Search for the cell housing the specified text and yield its [X, Y] center coordinate. 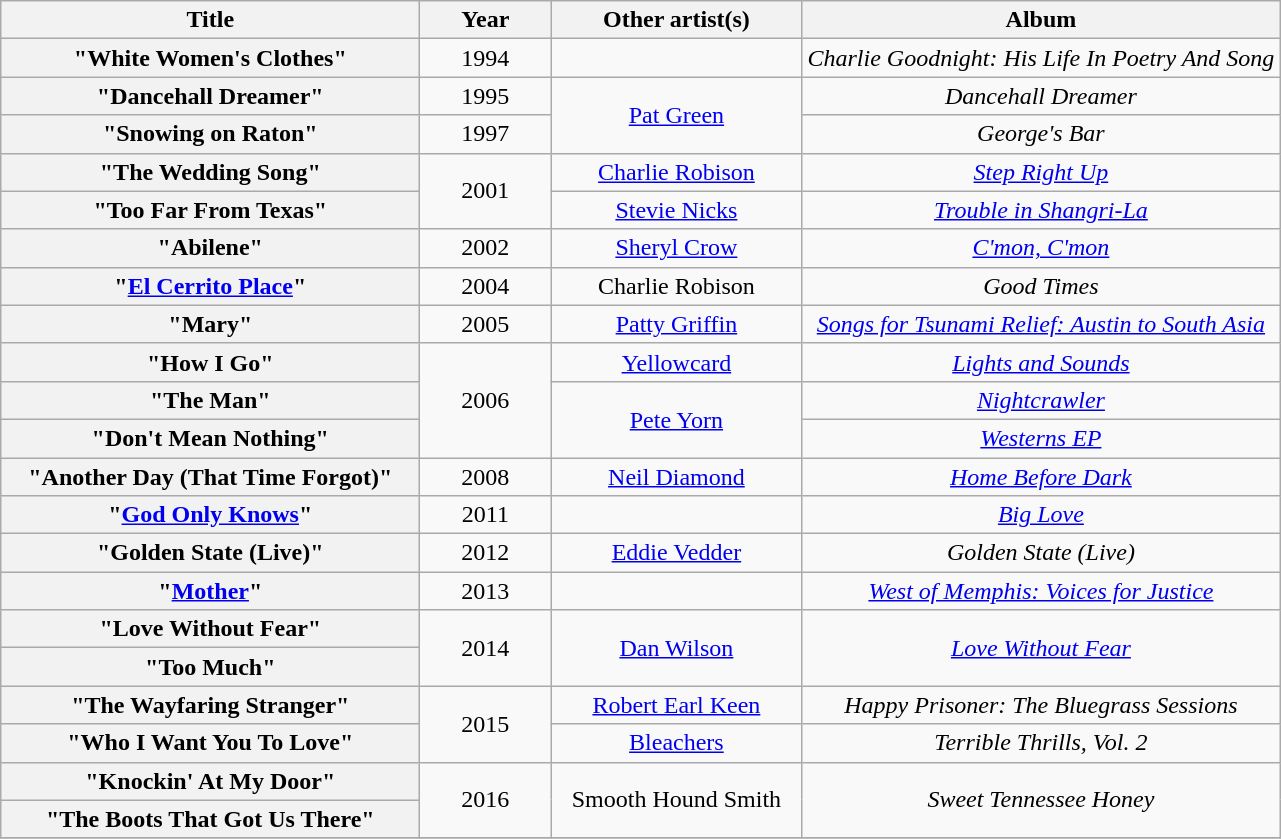
Step Right Up [1041, 172]
"Mother" [210, 591]
Good Times [1041, 286]
West of Memphis: Voices for Justice [1041, 591]
Pete Yorn [676, 419]
2006 [486, 400]
Trouble in Shangri-La [1041, 210]
Happy Prisoner: The Bluegrass Sessions [1041, 705]
Dan Wilson [676, 648]
2014 [486, 648]
George's Bar [1041, 134]
Golden State (Live) [1041, 553]
1995 [486, 96]
"Abilene" [210, 248]
2001 [486, 191]
Sheryl Crow [676, 248]
2015 [486, 724]
"The Man" [210, 400]
2016 [486, 800]
Neil Diamond [676, 477]
"Mary" [210, 324]
Bleachers [676, 743]
2012 [486, 553]
Other artist(s) [676, 20]
"Love Without Fear" [210, 629]
"White Women's Clothes" [210, 58]
"God Only Knows" [210, 515]
Stevie Nicks [676, 210]
Songs for Tsunami Relief: Austin to South Asia [1041, 324]
Robert Earl Keen [676, 705]
Lights and Sounds [1041, 362]
2008 [486, 477]
2004 [486, 286]
Dancehall Dreamer [1041, 96]
"Knockin' At My Door" [210, 781]
"The Boots That Got Us There" [210, 819]
Title [210, 20]
"Another Day (That Time Forgot)" [210, 477]
Pat Green [676, 115]
Yellowcard [676, 362]
Sweet Tennessee Honey [1041, 800]
Charlie Goodnight: His Life In Poetry And Song [1041, 58]
"Too Far From Texas" [210, 210]
Terrible Thrills, Vol. 2 [1041, 743]
1994 [486, 58]
Love Without Fear [1041, 648]
Year [486, 20]
2005 [486, 324]
Nightcrawler [1041, 400]
2002 [486, 248]
Album [1041, 20]
Home Before Dark [1041, 477]
"How I Go" [210, 362]
2013 [486, 591]
"Golden State (Live)" [210, 553]
Big Love [1041, 515]
"El Cerrito Place" [210, 286]
"Dancehall Dreamer" [210, 96]
Eddie Vedder [676, 553]
Westerns EP [1041, 438]
C'mon, C'mon [1041, 248]
"The Wayfaring Stranger" [210, 705]
"Too Much" [210, 667]
"Who I Want You To Love" [210, 743]
Smooth Hound Smith [676, 800]
Patty Griffin [676, 324]
1997 [486, 134]
"Snowing on Raton" [210, 134]
2011 [486, 515]
"Don't Mean Nothing" [210, 438]
"The Wedding Song" [210, 172]
